From the cell containing the given text, extract its center point as [X, Y] coordinate. 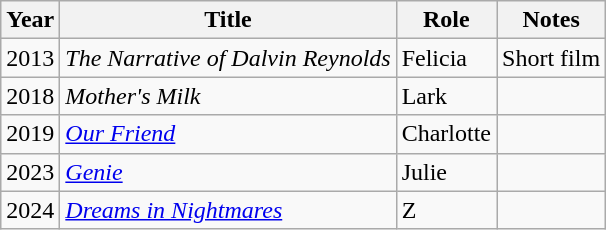
Short film [552, 58]
Julie [446, 172]
Year [30, 20]
2024 [30, 210]
2013 [30, 58]
Dreams in Nightmares [228, 210]
Genie [228, 172]
Mother's Milk [228, 96]
2019 [30, 134]
2018 [30, 96]
Felicia [446, 58]
Role [446, 20]
Charlotte [446, 134]
The Narrative of Dalvin Reynolds [228, 58]
Lark [446, 96]
Our Friend [228, 134]
Notes [552, 20]
Z [446, 210]
2023 [30, 172]
Title [228, 20]
